Capture the cell that displays the provided text and extract its (X, Y) central coordinate. 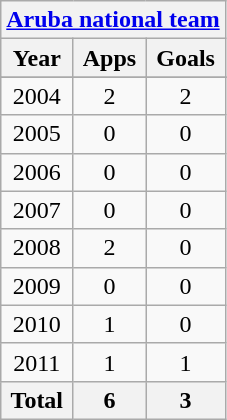
Total (37, 400)
2008 (37, 248)
2011 (37, 362)
Aruba national team (113, 20)
2007 (37, 210)
2006 (37, 172)
Year (37, 58)
2005 (37, 134)
2010 (37, 324)
Apps (110, 58)
Goals (186, 58)
6 (110, 400)
2004 (37, 96)
3 (186, 400)
2009 (37, 286)
